Identify which cell holds the provided text, then report its [X, Y] central coordinate. 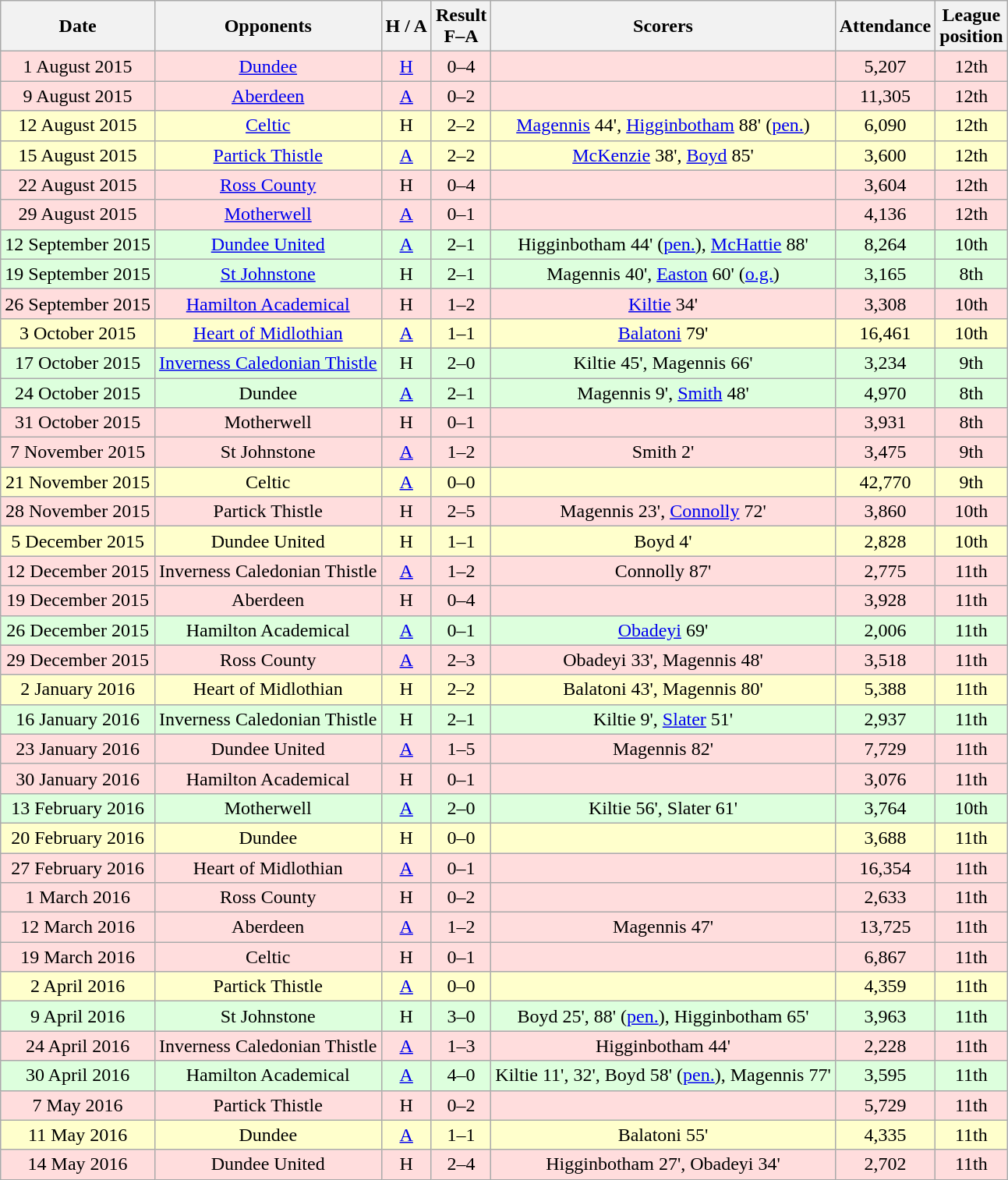
Obadeyi 69' [663, 630]
Higginbotham 44' [663, 1046]
20 February 2016 [78, 838]
Magennis 23', Connolly 72' [663, 512]
13,725 [885, 927]
4,136 [885, 214]
2,228 [885, 1046]
19 March 2016 [78, 957]
3–0 [461, 1016]
H / A [406, 27]
Balatoni 79' [663, 333]
30 April 2016 [78, 1075]
9 August 2015 [78, 96]
14 May 2016 [78, 1164]
Balatoni 43', Magennis 80' [663, 689]
2 April 2016 [78, 987]
11,305 [885, 96]
Attendance [885, 27]
4,359 [885, 987]
3 October 2015 [78, 333]
Scorers [663, 27]
24 April 2016 [78, 1046]
Connolly 87' [663, 571]
7,729 [885, 749]
12 September 2015 [78, 244]
8,264 [885, 244]
Kiltie 11', 32', Boyd 58' (pen.), Magennis 77' [663, 1075]
24 October 2015 [78, 392]
29 August 2015 [78, 214]
3,860 [885, 512]
4–0 [461, 1075]
15 August 2015 [78, 155]
Magennis 44', Higginbotham 88' (pen.) [663, 126]
2–4 [461, 1164]
17 October 2015 [78, 363]
Magennis 9', Smith 48' [663, 392]
Smith 2' [663, 452]
3,165 [885, 274]
3,688 [885, 838]
Magennis 82' [663, 749]
McKenzie 38', Boyd 85' [663, 155]
12 August 2015 [78, 126]
3,475 [885, 452]
Kiltie 56', Slater 61' [663, 808]
Higginbotham 44' (pen.), McHattie 88' [663, 244]
9 April 2016 [78, 1016]
3,963 [885, 1016]
4,335 [885, 1135]
28 November 2015 [78, 512]
3,604 [885, 185]
Date [78, 27]
Kiltie 34' [663, 303]
2,702 [885, 1164]
12 December 2015 [78, 571]
5,729 [885, 1105]
3,234 [885, 363]
3,931 [885, 423]
3,518 [885, 660]
Balatoni 55' [663, 1135]
5,388 [885, 689]
19 September 2015 [78, 274]
13 February 2016 [78, 808]
2,828 [885, 541]
Leagueposition [971, 27]
Opponents [268, 27]
30 January 2016 [78, 778]
Magennis 40', Easton 60' (o.g.) [663, 274]
2,006 [885, 630]
3,076 [885, 778]
5,207 [885, 66]
3,600 [885, 155]
Obadeyi 33', Magennis 48' [663, 660]
2,775 [885, 571]
3,308 [885, 303]
Magennis 47' [663, 927]
1–5 [461, 749]
Kiltie 9', Slater 51' [663, 719]
6,867 [885, 957]
3,928 [885, 601]
26 September 2015 [78, 303]
11 May 2016 [78, 1135]
21 November 2015 [78, 482]
7 May 2016 [78, 1105]
Boyd 25', 88' (pen.), Higginbotham 65' [663, 1016]
16,461 [885, 333]
22 August 2015 [78, 185]
5 December 2015 [78, 541]
26 December 2015 [78, 630]
6,090 [885, 126]
12 March 2016 [78, 927]
7 November 2015 [78, 452]
16 January 2016 [78, 719]
4,970 [885, 392]
23 January 2016 [78, 749]
29 December 2015 [78, 660]
2–5 [461, 512]
42,770 [885, 482]
1 August 2015 [78, 66]
3,764 [885, 808]
2 January 2016 [78, 689]
2,937 [885, 719]
16,354 [885, 868]
2–3 [461, 660]
Higginbotham 27', Obadeyi 34' [663, 1164]
ResultF–A [461, 27]
2,633 [885, 898]
27 February 2016 [78, 868]
1–3 [461, 1046]
3,595 [885, 1075]
1 March 2016 [78, 898]
19 December 2015 [78, 601]
Boyd 4' [663, 541]
Kiltie 45', Magennis 66' [663, 363]
31 October 2015 [78, 423]
